Locate the cell with the specified text and output its [x, y] center coordinate. 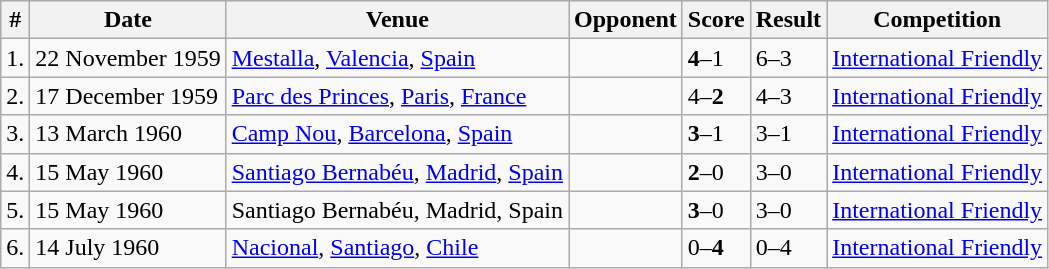
Competition [938, 20]
14 July 1960 [128, 248]
Mestalla, Valencia, Spain [397, 58]
2. [16, 96]
3. [16, 134]
6. [16, 248]
# [16, 20]
Score [716, 20]
6–3 [788, 58]
4–3 [788, 96]
2–0 [716, 172]
13 March 1960 [128, 134]
Venue [397, 20]
Opponent [626, 20]
4. [16, 172]
1. [16, 58]
5. [16, 210]
Parc des Princes, Paris, France [397, 96]
4–1 [716, 58]
17 December 1959 [128, 96]
Date [128, 20]
4–2 [716, 96]
Camp Nou, Barcelona, Spain [397, 134]
22 November 1959 [128, 58]
Result [788, 20]
Nacional, Santiago, Chile [397, 248]
